Detect which cell encompasses the target text, then output its [x, y] center coordinate. 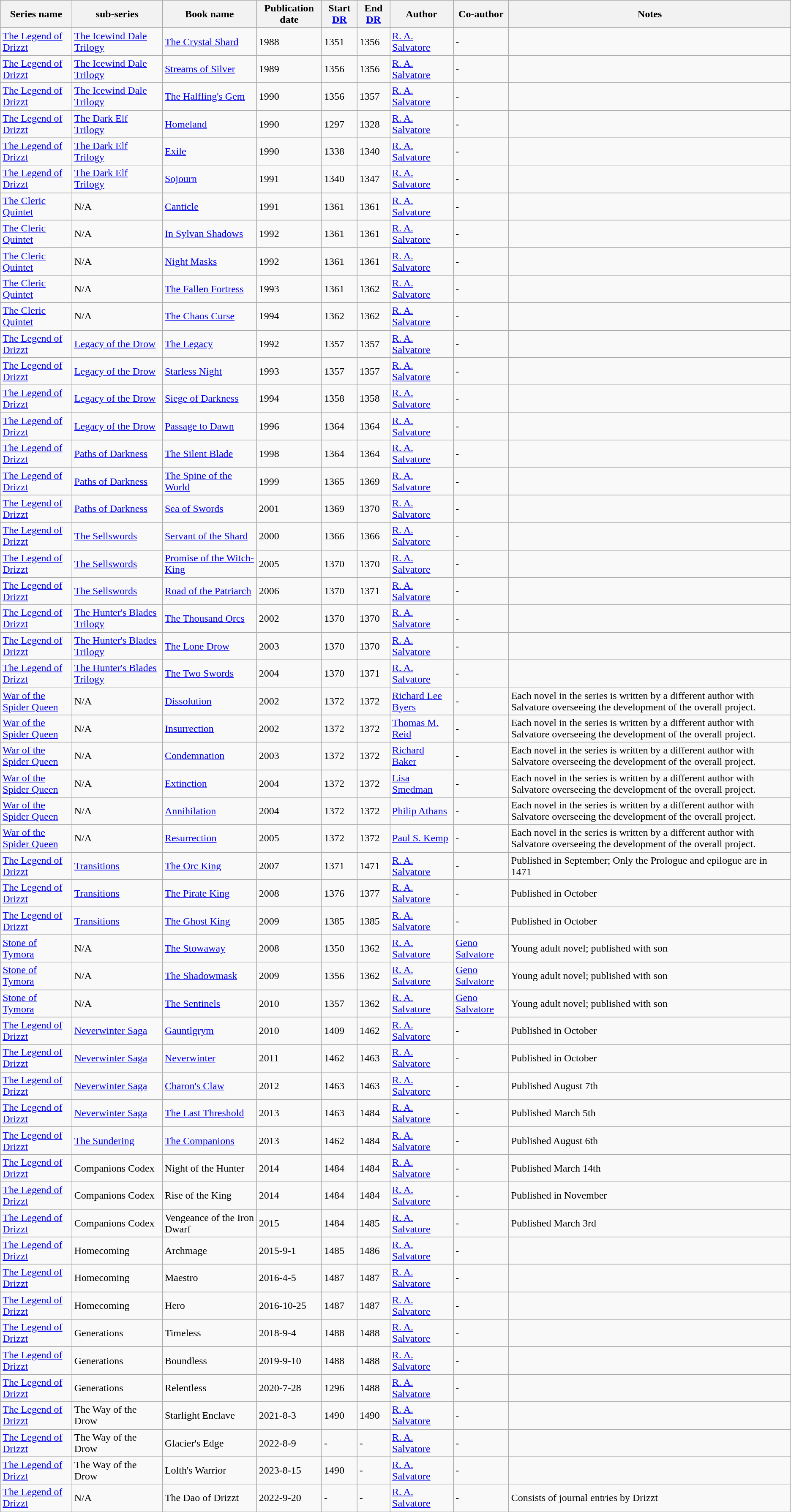
2015 [289, 1223]
2011 [289, 1058]
Paul S. Kemp [421, 839]
Published March 3rd [650, 1223]
Richard Lee Byers [421, 701]
End DR [374, 14]
Published August 6th [650, 1140]
Published August 7th [650, 1085]
1328 [374, 124]
2007 [289, 866]
Annihilation [210, 811]
2015-9-1 [289, 1251]
Servant of the Shard [210, 536]
sub-series [117, 14]
1296 [339, 1388]
The Pirate King [210, 894]
Lisa Smedman [421, 783]
1350 [339, 949]
The Silent Blade [210, 454]
The Last Threshold [210, 1113]
Homeland [210, 124]
Vengeance of the Iron Dwarf [210, 1223]
Passage to Dawn [210, 427]
2001 [289, 509]
The Orc King [210, 866]
Condemnation [210, 756]
1486 [374, 1251]
The Thousand Orcs [210, 618]
2019-9-10 [289, 1361]
Series name [36, 14]
Consists of journal entries by Drizzt [650, 1498]
2000 [289, 536]
Notes [650, 14]
The Halfling's Gem [210, 96]
Canticle [210, 206]
Archmage [210, 1251]
Night of the Hunter [210, 1168]
Night Masks [210, 261]
The Ghost King [210, 921]
1377 [374, 894]
1988 [289, 41]
The Spine of the World [210, 481]
Book name [210, 14]
Start DR [339, 14]
1998 [289, 454]
The Shadowmask [210, 976]
1297 [339, 124]
1996 [289, 427]
Sojourn [210, 179]
2018-9-4 [289, 1333]
Exile [210, 151]
Extinction [210, 783]
1351 [339, 41]
1347 [374, 179]
The Fallen Fortress [210, 289]
Relentless [210, 1388]
Published March 5th [650, 1113]
The Legacy [210, 344]
Streams of Silver [210, 69]
2023-8-15 [289, 1471]
Thomas M. Reid [421, 728]
The Two Swords [210, 673]
2012 [289, 1085]
Neverwinter [210, 1058]
Lolth's Warrior [210, 1471]
Published March 14th [650, 1168]
1376 [339, 894]
The Chaos Curse [210, 316]
1365 [339, 481]
Gauntlgrym [210, 1031]
Road of the Patriarch [210, 591]
Author [421, 14]
Promise of the Witch-King [210, 563]
Publication date [289, 14]
The Lone Drow [210, 646]
Dissolution [210, 701]
In Sylvan Shadows [210, 234]
The Stowaway [210, 949]
Hero [210, 1306]
Starlight Enclave [210, 1416]
The Sentinels [210, 1003]
The Crystal Shard [210, 41]
2022-9-20 [289, 1498]
2021-8-3 [289, 1416]
1409 [339, 1031]
1471 [374, 866]
The Dao of Drizzt [210, 1498]
2006 [289, 591]
Co-author [481, 14]
Charon's Claw [210, 1085]
2016-4-5 [289, 1278]
The Companions [210, 1140]
The Sundering [117, 1140]
2022-8-9 [289, 1443]
2016-10-25 [289, 1306]
1989 [289, 69]
Siege of Darkness [210, 399]
Rise of the King [210, 1195]
Philip Athans [421, 811]
Maestro [210, 1278]
Resurrection [210, 839]
Glacier's Edge [210, 1443]
Sea of Swords [210, 509]
Richard Baker [421, 756]
Timeless [210, 1333]
1999 [289, 481]
Boundless [210, 1361]
1338 [339, 151]
2020-7-28 [289, 1388]
Starless Night [210, 372]
Published in November [650, 1195]
Insurrection [210, 728]
Published in September; Only the Prologue and epilogue are in 1471 [650, 866]
